Identify which cell holds the provided text, then report its [X, Y] central coordinate. 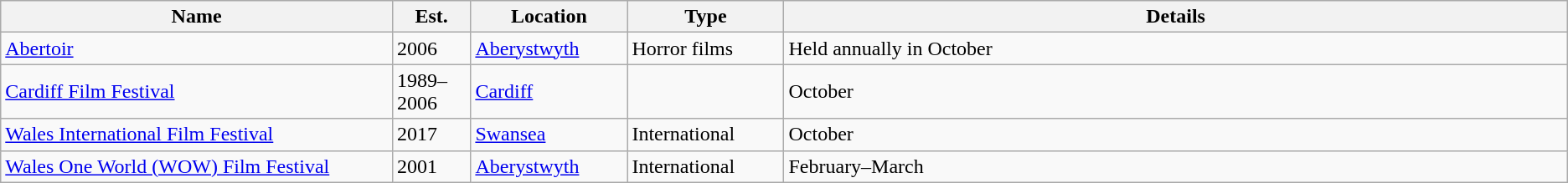
Abertoir [197, 48]
Horror films [705, 48]
Wales One World (WOW) Film Festival [197, 166]
Cardiff [549, 92]
Name [197, 17]
1989–2006 [431, 92]
Details [1176, 17]
2017 [431, 135]
Swansea [549, 135]
Est. [431, 17]
2001 [431, 166]
2006 [431, 48]
Wales International Film Festival [197, 135]
Held annually in October [1176, 48]
Cardiff Film Festival [197, 92]
Type [705, 17]
Location [549, 17]
February–March [1176, 166]
